Capture the cell that displays the provided text and extract its (X, Y) central coordinate. 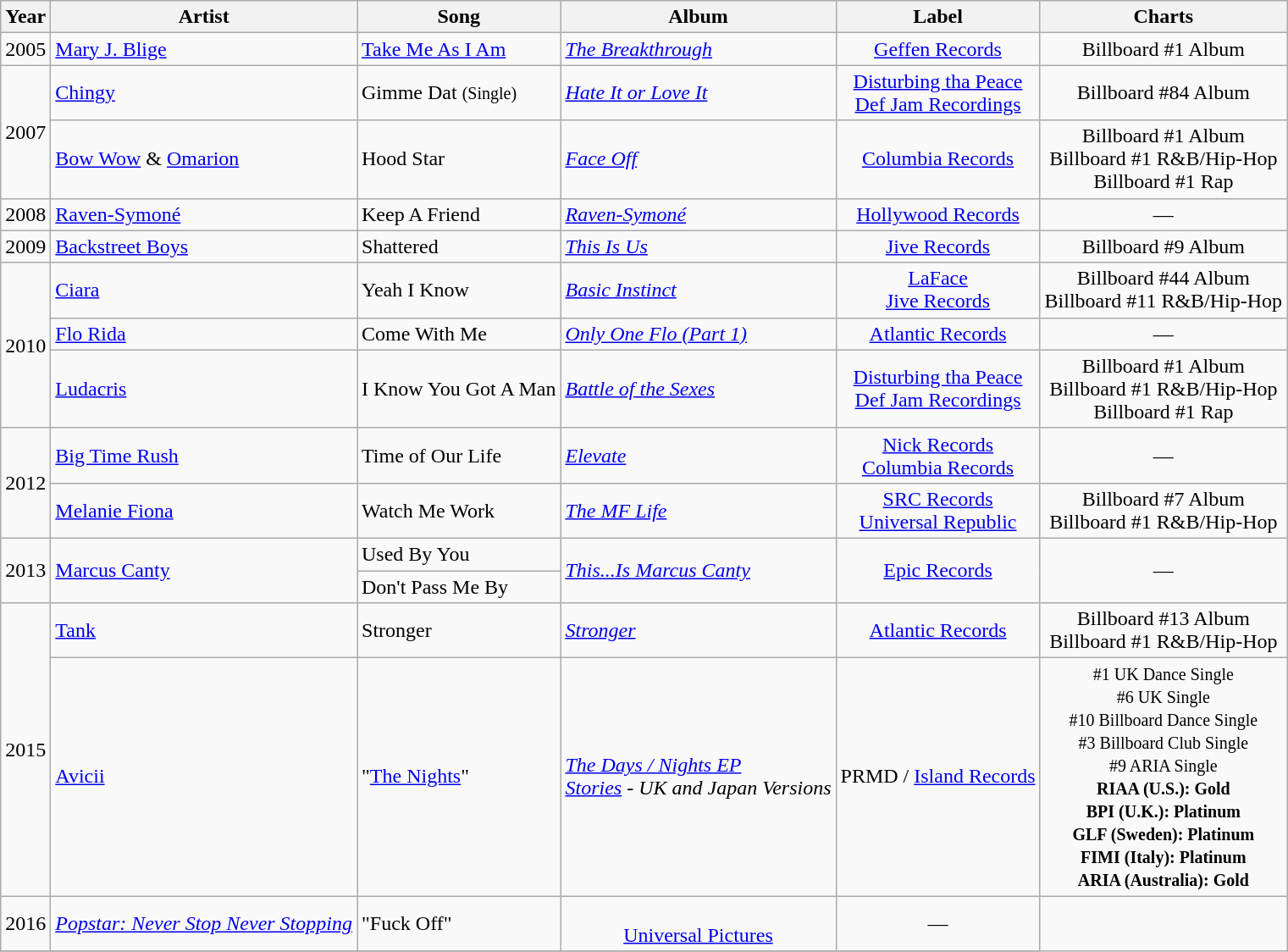
Year (25, 17)
Label (938, 17)
The Breakthrough (698, 49)
2008 (25, 214)
2016 (25, 923)
This...Is Marcus Canty (698, 570)
2012 (25, 483)
Album (698, 17)
Tank (204, 630)
Universal Pictures (698, 923)
PRMD / Island Records (938, 778)
Come With Me (459, 334)
Chingy (204, 93)
2010 (25, 346)
Artist (204, 17)
The MF Life (698, 510)
Geffen Records (938, 49)
Ludacris (204, 389)
LaFaceJive Records (938, 290)
"Fuck Off" (459, 923)
Used By You (459, 554)
Gimme Dat (Single) (459, 93)
2015 (25, 750)
Billboard #13 AlbumBillboard #1 R&B/Hip-Hop (1164, 630)
Flo Rida (204, 334)
Time of Our Life (459, 456)
I Know You Got A Man (459, 389)
2007 (25, 132)
Ciara (204, 290)
Billboard #1 Album (1164, 49)
Jive Records (938, 246)
Billboard #9 Album (1164, 246)
Mary J. Blige (204, 49)
Backstreet Boys (204, 246)
SRC RecordsUniversal Republic (938, 510)
Basic Instinct (698, 290)
Battle of the Sexes (698, 389)
Marcus Canty (204, 570)
2013 (25, 570)
Watch Me Work (459, 510)
Avicii (204, 778)
Face Off (698, 159)
Charts (1164, 17)
Columbia Records (938, 159)
Melanie Fiona (204, 510)
Elevate (698, 456)
Shattered (459, 246)
Hate It or Love It (698, 93)
Hood Star (459, 159)
Nick RecordsColumbia Records (938, 456)
Billboard #7 AlbumBillboard #1 R&B/Hip-Hop (1164, 510)
Big Time Rush (204, 456)
This Is Us (698, 246)
Don't Pass Me By (459, 587)
2005 (25, 49)
Popstar: Never Stop Never Stopping (204, 923)
Bow Wow & Omarion (204, 159)
Take Me As I Am (459, 49)
Yeah I Know (459, 290)
2009 (25, 246)
Hollywood Records (938, 214)
The Days / Nights EPStories - UK and Japan Versions (698, 778)
Billboard #84 Album (1164, 93)
Only One Flo (Part 1) (698, 334)
Song (459, 17)
Billboard #44 AlbumBillboard #11 R&B/Hip-Hop (1164, 290)
Keep A Friend (459, 214)
Epic Records (938, 570)
"The Nights" (459, 778)
